Return [X, Y] of the center of cell containing provided text 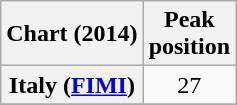
27 [189, 85]
Peakposition [189, 34]
Italy (FIMI) [72, 85]
Chart (2014) [72, 34]
